Return the (x, y) coordinate for the center point of the cell that contains the specified text.  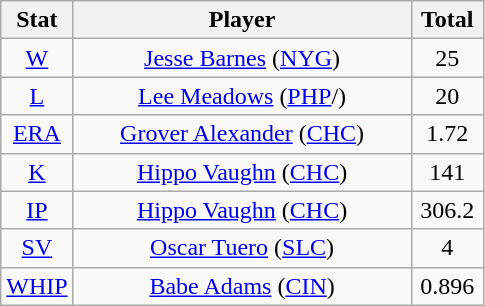
Total (447, 20)
4 (447, 248)
WHIP (37, 286)
25 (447, 58)
Lee Meadows (PHP/) (242, 96)
306.2 (447, 210)
Grover Alexander (CHC) (242, 134)
ERA (37, 134)
W (37, 58)
K (37, 172)
Player (242, 20)
Stat (37, 20)
Oscar Tuero (SLC) (242, 248)
1.72 (447, 134)
0.896 (447, 286)
IP (37, 210)
SV (37, 248)
Babe Adams (CIN) (242, 286)
L (37, 96)
141 (447, 172)
Jesse Barnes (NYG) (242, 58)
20 (447, 96)
